From the cell containing the given text, extract its center point as (x, y) coordinate. 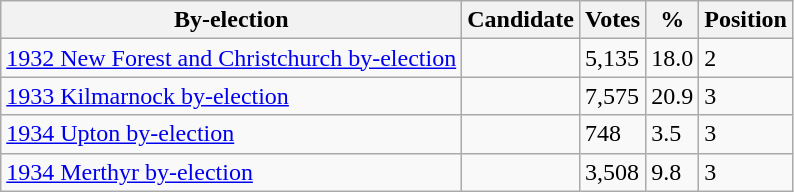
Position (746, 20)
2 (746, 58)
7,575 (612, 96)
Candidate (521, 20)
1932 New Forest and Christchurch by-election (232, 58)
5,135 (612, 58)
1934 Merthyr by-election (232, 172)
% (672, 20)
3,508 (612, 172)
3.5 (672, 134)
1934 Upton by-election (232, 134)
9.8 (672, 172)
20.9 (672, 96)
By-election (232, 20)
748 (612, 134)
18.0 (672, 58)
1933 Kilmarnock by-election (232, 96)
Votes (612, 20)
